Scan for the cell matching the given text and deliver its [x, y] coordinate at center. 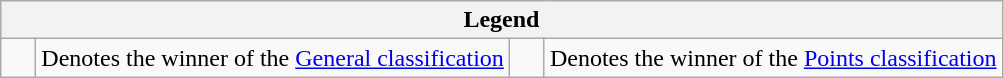
Denotes the winner of the General classification [273, 58]
Legend [502, 20]
Denotes the winner of the Points classification [773, 58]
